Identify which cell holds the provided text, then report its [x, y] central coordinate. 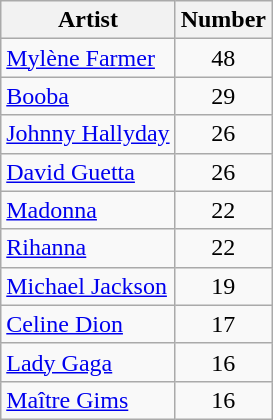
Madonna [88, 210]
17 [223, 324]
Number [223, 20]
19 [223, 286]
29 [223, 96]
Celine Dion [88, 324]
Rihanna [88, 248]
Michael Jackson [88, 286]
Booba [88, 96]
Maître Gims [88, 400]
48 [223, 58]
Johnny Hallyday [88, 134]
Artist [88, 20]
Mylène Farmer [88, 58]
Lady Gaga [88, 362]
David Guetta [88, 172]
